For the text-containing cell, return its midpoint in (x, y) coordinate format. 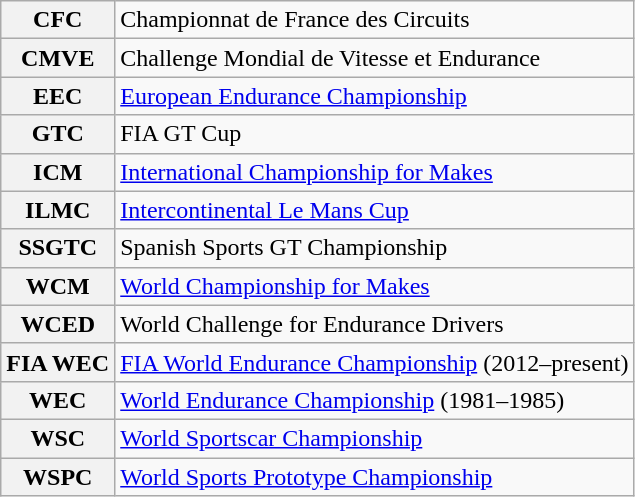
Challenge Mondial de Vitesse et Endurance (374, 58)
FIA World Endurance Championship (2012–present) (374, 362)
SSGTC (58, 248)
CMVE (58, 58)
EEC (58, 96)
WCED (58, 324)
CFC (58, 20)
WEC (58, 400)
World Sportscar Championship (374, 438)
European Endurance Championship (374, 96)
ICM (58, 172)
FIA GT Cup (374, 134)
ILMC (58, 210)
World Challenge for Endurance Drivers (374, 324)
World Sports Prototype Championship (374, 477)
World Endurance Championship (1981–1985) (374, 400)
WSPC (58, 477)
GTC (58, 134)
World Championship for Makes (374, 286)
WSC (58, 438)
WCM (58, 286)
FIA WEC (58, 362)
Championnat de France des Circuits (374, 20)
Spanish Sports GT Championship (374, 248)
Intercontinental Le Mans Cup (374, 210)
International Championship for Makes (374, 172)
